From the cell containing the given text, extract its center point as (X, Y) coordinate. 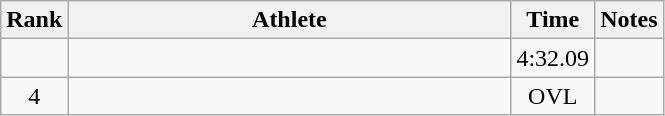
Rank (34, 20)
OVL (553, 96)
4:32.09 (553, 58)
Time (553, 20)
Athlete (290, 20)
4 (34, 96)
Notes (629, 20)
